Output the (X, Y) coordinate of the center of the cell containing the given text.  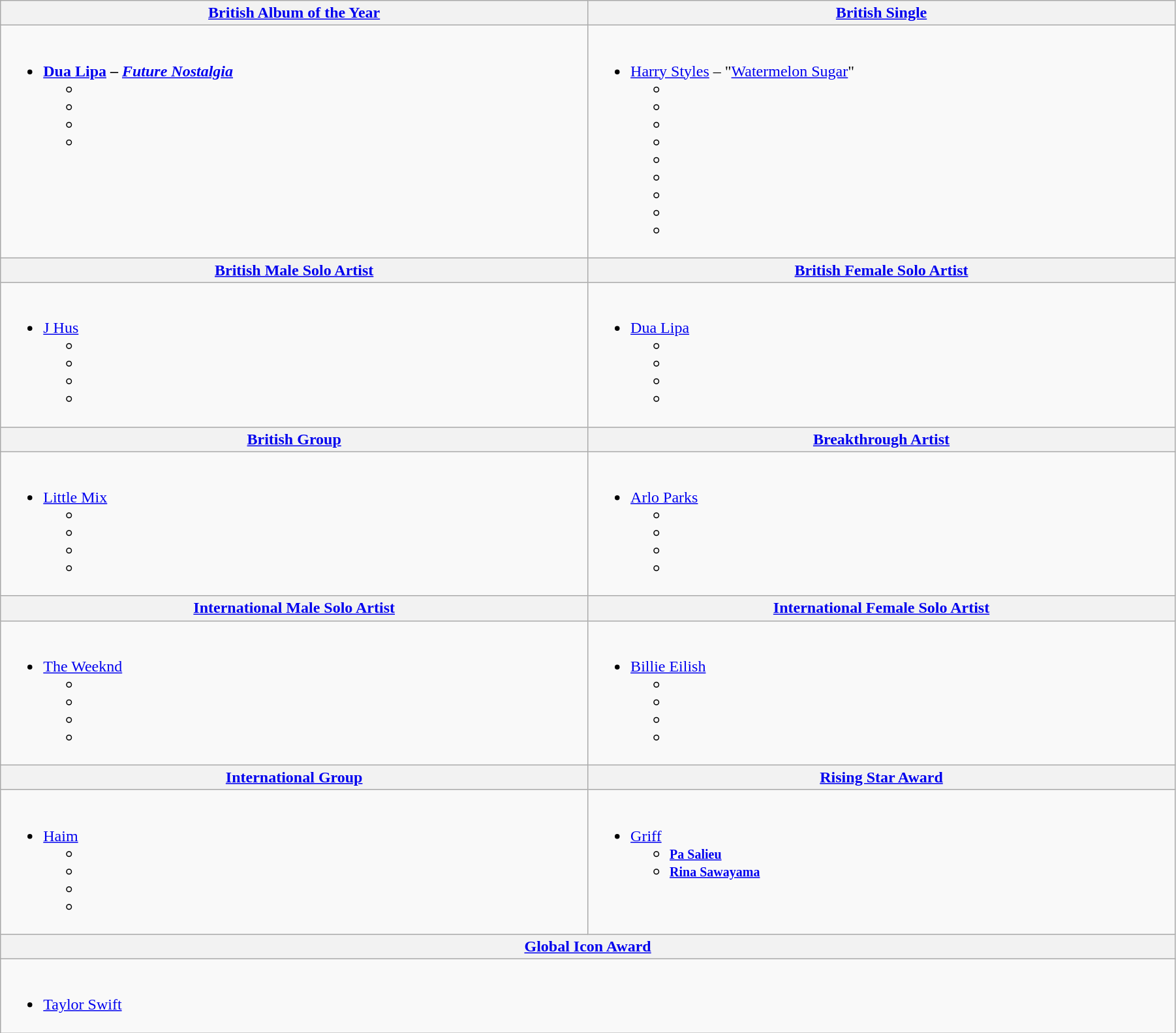
Arlo Parks (882, 523)
J Hus (294, 355)
Little Mix (294, 523)
Global Icon Award (588, 946)
The Weeknd (294, 693)
British Female Solo Artist (882, 270)
International Group (294, 777)
British Male Solo Artist (294, 270)
Dua Lipa – Future Nostalgia (294, 142)
International Female Solo Artist (882, 608)
Taylor Swift (588, 996)
Billie Eilish (882, 693)
Rising Star Award (882, 777)
Harry Styles – "Watermelon Sugar" (882, 142)
British Single (882, 13)
British Group (294, 439)
GriffPa SalieuRina Sawayama (882, 861)
International Male Solo Artist (294, 608)
Haim (294, 861)
Breakthrough Artist (882, 439)
Dua Lipa (882, 355)
British Album of the Year (294, 13)
